For the text-containing cell, return its midpoint in [X, Y] coordinate format. 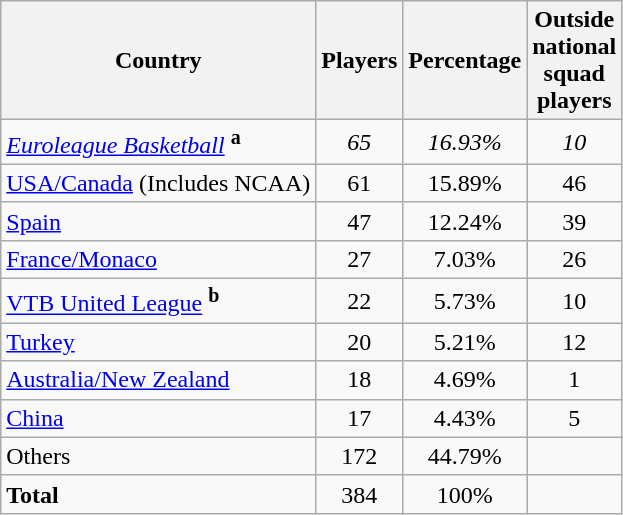
27 [360, 259]
16.93% [465, 142]
20 [360, 342]
5.21% [465, 342]
Australia/New Zealand [158, 380]
4.69% [465, 380]
4.43% [465, 418]
17 [360, 418]
46 [574, 183]
China [158, 418]
1 [574, 380]
France/Monaco [158, 259]
7.03% [465, 259]
12 [574, 342]
172 [360, 456]
22 [360, 302]
39 [574, 221]
15.89% [465, 183]
Outsidenationalsquad players [574, 60]
Turkey [158, 342]
100% [465, 494]
47 [360, 221]
384 [360, 494]
18 [360, 380]
65 [360, 142]
5.73% [465, 302]
Others [158, 456]
5 [574, 418]
26 [574, 259]
VTB United League b [158, 302]
Spain [158, 221]
USA/Canada (Includes NCAA) [158, 183]
61 [360, 183]
Percentage [465, 60]
Total [158, 494]
Country [158, 60]
Euroleague Basketball a [158, 142]
44.79% [465, 456]
Players [360, 60]
12.24% [465, 221]
